For the text-containing cell, return its midpoint in [x, y] coordinate format. 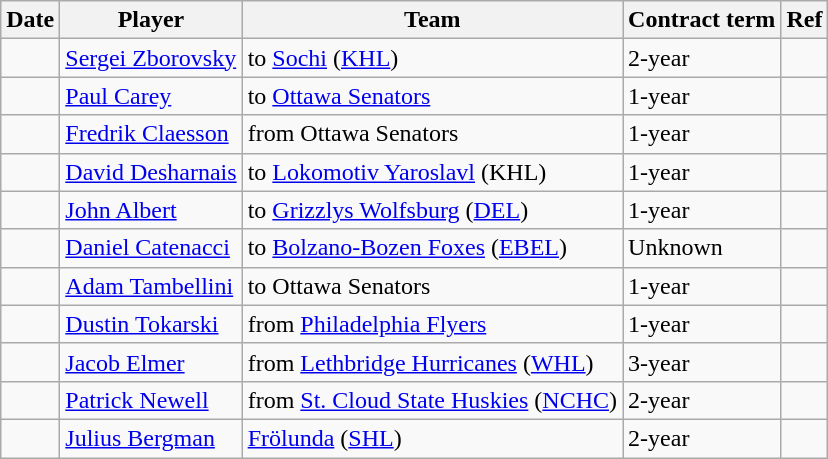
Adam Tambellini [151, 286]
Contract term [702, 20]
to Lokomotiv Yaroslavl (KHL) [432, 172]
Frölunda (SHL) [432, 438]
Fredrik Claesson [151, 134]
Ref [804, 20]
Unknown [702, 248]
from Philadelphia Flyers [432, 324]
from Ottawa Senators [432, 134]
Daniel Catenacci [151, 248]
to Grizzlys Wolfsburg (DEL) [432, 210]
to Sochi (KHL) [432, 58]
Sergei Zborovsky [151, 58]
from St. Cloud State Huskies (NCHC) [432, 400]
Team [432, 20]
David Desharnais [151, 172]
to Bolzano-Bozen Foxes (EBEL) [432, 248]
3-year [702, 362]
Player [151, 20]
Jacob Elmer [151, 362]
Patrick Newell [151, 400]
Paul Carey [151, 96]
Dustin Tokarski [151, 324]
Julius Bergman [151, 438]
Date [30, 20]
from Lethbridge Hurricanes (WHL) [432, 362]
John Albert [151, 210]
